Locate the cell with the specified text and output its [X, Y] center coordinate. 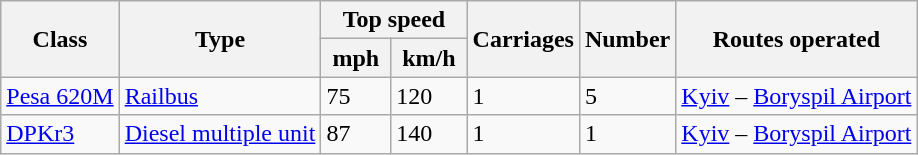
87 [356, 134]
mph [356, 58]
Pesa 620M [60, 96]
5 [627, 96]
75 [356, 96]
Class [60, 39]
Railbus [220, 96]
Routes operated [796, 39]
Carriages [523, 39]
Top speed [394, 20]
Number [627, 39]
Diesel multiple unit [220, 134]
DPKr3 [60, 134]
Type [220, 39]
120 [429, 96]
km/h [429, 58]
140 [429, 134]
